Return (X, Y) of the center of cell containing provided text 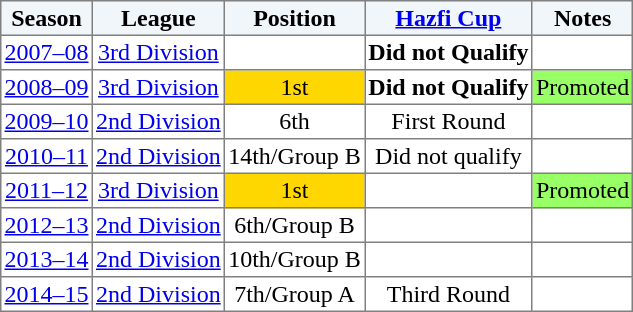
2014–15 (47, 294)
First Round (449, 121)
League (158, 18)
6th/Group B (294, 225)
Did not qualify (449, 156)
Season (47, 18)
7th/Group A (294, 294)
2013–14 (47, 259)
2009–10 (47, 121)
Hazfi Cup (449, 18)
2010–11 (47, 156)
2007–08 (47, 52)
10th/Group B (294, 259)
Notes (582, 18)
6th (294, 121)
14th/Group B (294, 156)
Third Round (449, 294)
2012–13 (47, 225)
Position (294, 18)
2011–12 (47, 190)
2008–09 (47, 87)
